Detect which cell encompasses the target text, then output its [x, y] center coordinate. 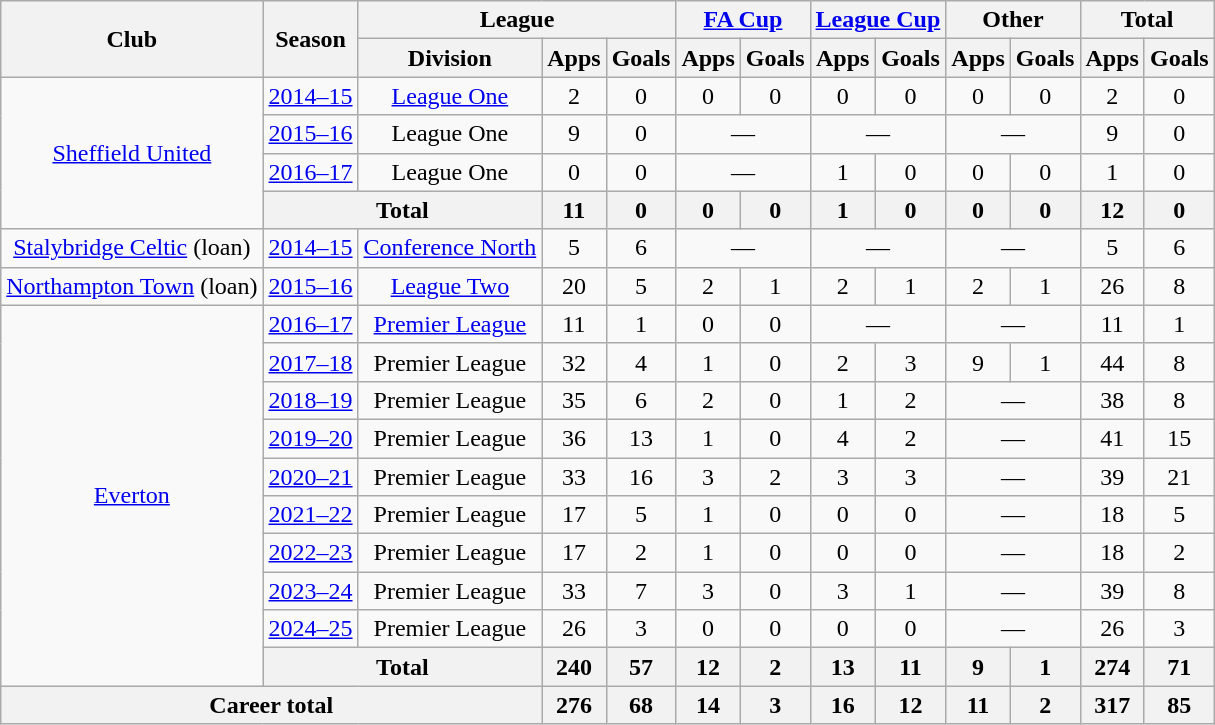
2017–18 [310, 362]
71 [1179, 667]
Conference North [450, 248]
Club [132, 39]
2022–23 [310, 553]
36 [574, 438]
14 [708, 705]
38 [1112, 400]
44 [1112, 362]
2018–19 [310, 400]
2021–22 [310, 515]
21 [1179, 477]
276 [574, 705]
Other [1013, 20]
35 [574, 400]
League Two [450, 286]
317 [1112, 705]
Everton [132, 496]
Northampton Town (loan) [132, 286]
20 [574, 286]
85 [1179, 705]
274 [1112, 667]
Division [450, 58]
2020–21 [310, 477]
32 [574, 362]
Sheffield United [132, 153]
2024–25 [310, 629]
Stalybridge Celtic (loan) [132, 248]
57 [641, 667]
League Cup [878, 20]
2023–24 [310, 591]
Season [310, 39]
41 [1112, 438]
15 [1179, 438]
2019–20 [310, 438]
FA Cup [743, 20]
7 [641, 591]
League [517, 20]
240 [574, 667]
68 [641, 705]
Career total [272, 705]
